Locate the cell with the specified text and output its (X, Y) center coordinate. 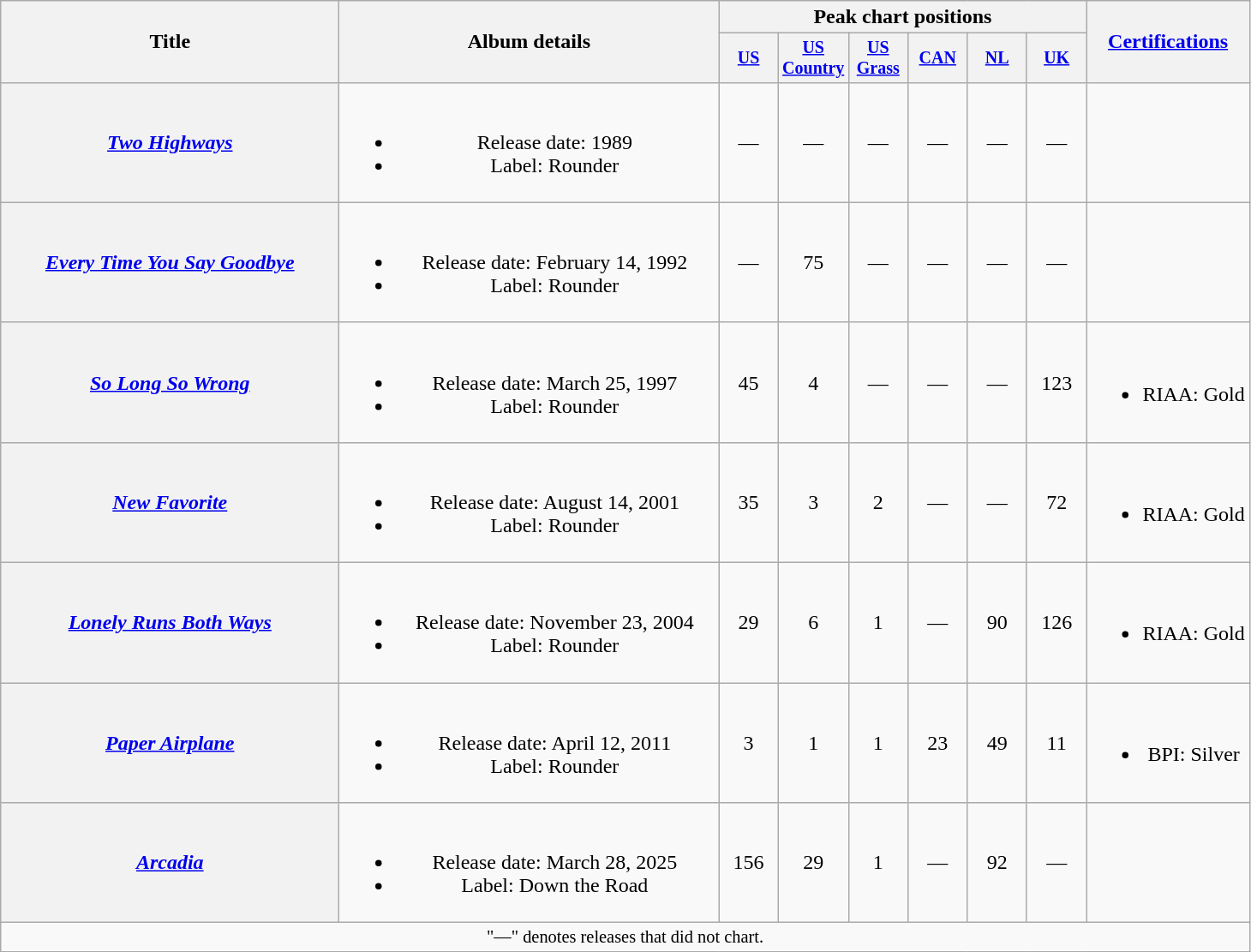
6 (813, 623)
"—" denotes releases that did not chart. (625, 937)
Lonely Runs Both Ways (170, 623)
Release date: March 25, 1997Label: Rounder (530, 382)
New Favorite (170, 502)
Certifications (1168, 42)
Release date: March 28, 2025Label: Down the Road (530, 863)
NL (997, 58)
72 (1056, 502)
US Grass (877, 58)
23 (937, 743)
Arcadia (170, 863)
Release date: November 23, 2004Label: Rounder (530, 623)
156 (749, 863)
Release date: August 14, 2001Label: Rounder (530, 502)
92 (997, 863)
Paper Airplane (170, 743)
CAN (937, 58)
Every Time You Say Goodbye (170, 262)
BPI: Silver (1168, 743)
45 (749, 382)
So Long So Wrong (170, 382)
35 (749, 502)
Two Highways (170, 142)
11 (1056, 743)
49 (997, 743)
90 (997, 623)
US Country (813, 58)
Peak chart positions (903, 17)
Release date: April 12, 2011Label: Rounder (530, 743)
Title (170, 42)
123 (1056, 382)
4 (813, 382)
Album details (530, 42)
2 (877, 502)
UK (1056, 58)
126 (1056, 623)
Release date: 1989Label: Rounder (530, 142)
US (749, 58)
Release date: February 14, 1992Label: Rounder (530, 262)
75 (813, 262)
